For the text-containing cell, return its midpoint in (x, y) coordinate format. 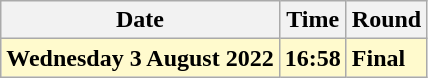
Final (386, 58)
Date (140, 20)
Wednesday 3 August 2022 (140, 58)
Time (312, 20)
16:58 (312, 58)
Round (386, 20)
